Determine the [X, Y] coordinate at the center of the cell enclosing the given text.  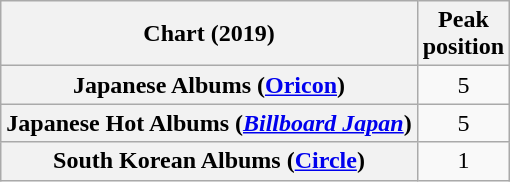
South Korean Albums (Circle) [209, 161]
Peakposition [463, 34]
Japanese Albums (Oricon) [209, 85]
Chart (2019) [209, 34]
1 [463, 161]
Japanese Hot Albums (Billboard Japan) [209, 123]
